Locate the cell with the specified text and output its (X, Y) center coordinate. 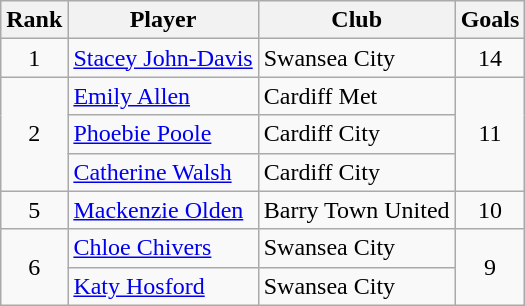
1 (34, 58)
5 (34, 210)
Stacey John-Davis (163, 58)
Emily Allen (163, 96)
Catherine Walsh (163, 172)
Barry Town United (356, 210)
9 (490, 267)
Katy Hosford (163, 286)
Player (163, 20)
Mackenzie Olden (163, 210)
14 (490, 58)
10 (490, 210)
Goals (490, 20)
11 (490, 134)
Phoebie Poole (163, 134)
Chloe Chivers (163, 248)
6 (34, 267)
Club (356, 20)
2 (34, 134)
Rank (34, 20)
Cardiff Met (356, 96)
